Return the (X, Y) coordinate for the center point of the cell that contains the specified text.  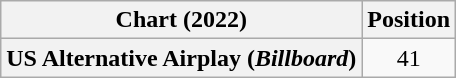
Chart (2022) (182, 20)
US Alternative Airplay (Billboard) (182, 58)
41 (409, 58)
Position (409, 20)
